Return [X, Y] of the center of cell containing provided text 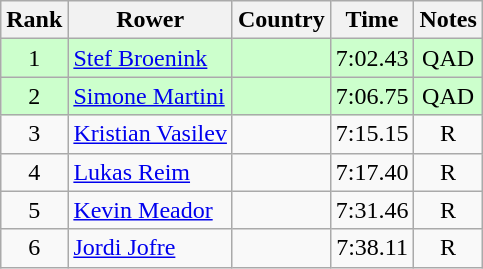
7:15.15 [372, 134]
Rank [34, 20]
7:06.75 [372, 96]
Kristian Vasilev [150, 134]
7:38.11 [372, 248]
3 [34, 134]
1 [34, 58]
Country [281, 20]
Notes [448, 20]
7:31.46 [372, 210]
Simone Martini [150, 96]
Stef Broenink [150, 58]
Lukas Reim [150, 172]
6 [34, 248]
Time [372, 20]
Kevin Meador [150, 210]
7:02.43 [372, 58]
Jordi Jofre [150, 248]
Rower [150, 20]
7:17.40 [372, 172]
4 [34, 172]
2 [34, 96]
5 [34, 210]
